Return the (x, y) coordinate for the center point of the cell that contains the specified text.  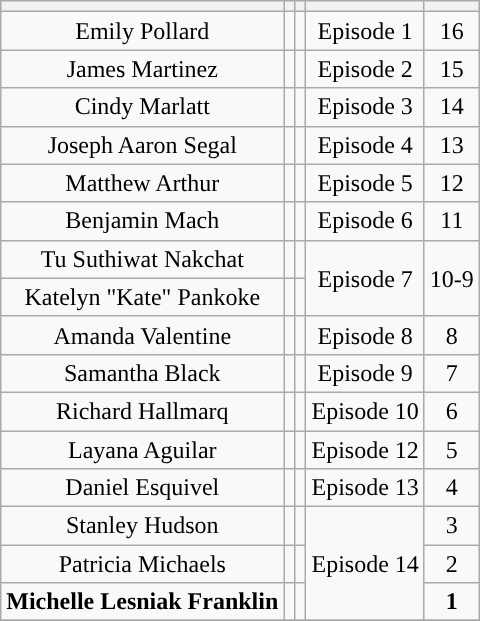
Amanda Valentine (142, 335)
Episode 10 (365, 411)
Michelle Lesniak Franklin (142, 602)
Episode 4 (365, 145)
Joseph Aaron Segal (142, 145)
15 (452, 69)
6 (452, 411)
13 (452, 145)
Episode 1 (365, 31)
Cindy Marlatt (142, 107)
8 (452, 335)
Tu Suthiwat Nakchat (142, 259)
3 (452, 526)
Episode 8 (365, 335)
Benjamin Mach (142, 221)
Episode 2 (365, 69)
James Martinez (142, 69)
Episode 3 (365, 107)
Patricia Michaels (142, 564)
1 (452, 602)
Emily Pollard (142, 31)
Episode 14 (365, 564)
Episode 7 (365, 278)
5 (452, 449)
Katelyn "Kate" Pankoke (142, 297)
Episode 6 (365, 221)
Episode 13 (365, 488)
Richard Hallmarq (142, 411)
Layana Aguilar (142, 449)
10-9 (452, 278)
14 (452, 107)
11 (452, 221)
Episode 5 (365, 183)
2 (452, 564)
16 (452, 31)
Episode 12 (365, 449)
4 (452, 488)
Stanley Hudson (142, 526)
Matthew Arthur (142, 183)
Episode 9 (365, 373)
Samantha Black (142, 373)
12 (452, 183)
Daniel Esquivel (142, 488)
7 (452, 373)
